Extract the (x, y) coordinate from the center of the cell holding the provided text.  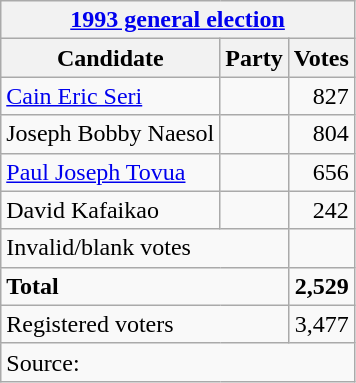
827 (321, 96)
Votes (321, 58)
Cain Eric Seri (110, 96)
656 (321, 172)
Total (144, 286)
Source: (178, 362)
Registered voters (144, 324)
1993 general election (178, 20)
804 (321, 134)
Party (254, 58)
Joseph Bobby Naesol (110, 134)
Candidate (110, 58)
David Kafaikao (110, 210)
2,529 (321, 286)
242 (321, 210)
Paul Joseph Tovua (110, 172)
Invalid/blank votes (144, 248)
3,477 (321, 324)
